Output the [x, y] coordinate of the center of the cell containing the given text.  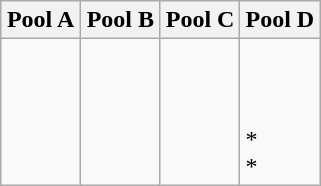
Pool D [280, 20]
Pool A [41, 20]
Pool C [200, 20]
Pool B [120, 20]
* * [280, 112]
